From the cell containing the given text, extract its center point as [X, Y] coordinate. 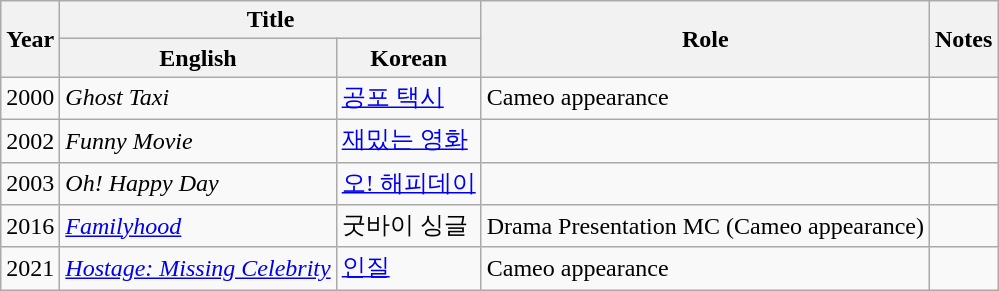
2003 [30, 184]
인질 [408, 268]
굿바이 싱글 [408, 226]
Ghost Taxi [198, 98]
2021 [30, 268]
재밌는 영화 [408, 140]
2016 [30, 226]
Oh! Happy Day [198, 184]
2002 [30, 140]
공포 택시 [408, 98]
Familyhood [198, 226]
Hostage: Missing Celebrity [198, 268]
2000 [30, 98]
English [198, 58]
Title [270, 20]
Drama Presentation MC (Cameo appearance) [705, 226]
오! 해피데이 [408, 184]
Funny Movie [198, 140]
Notes [963, 39]
Year [30, 39]
Korean [408, 58]
Role [705, 39]
